Locate the cell with the specified text and output its (x, y) center coordinate. 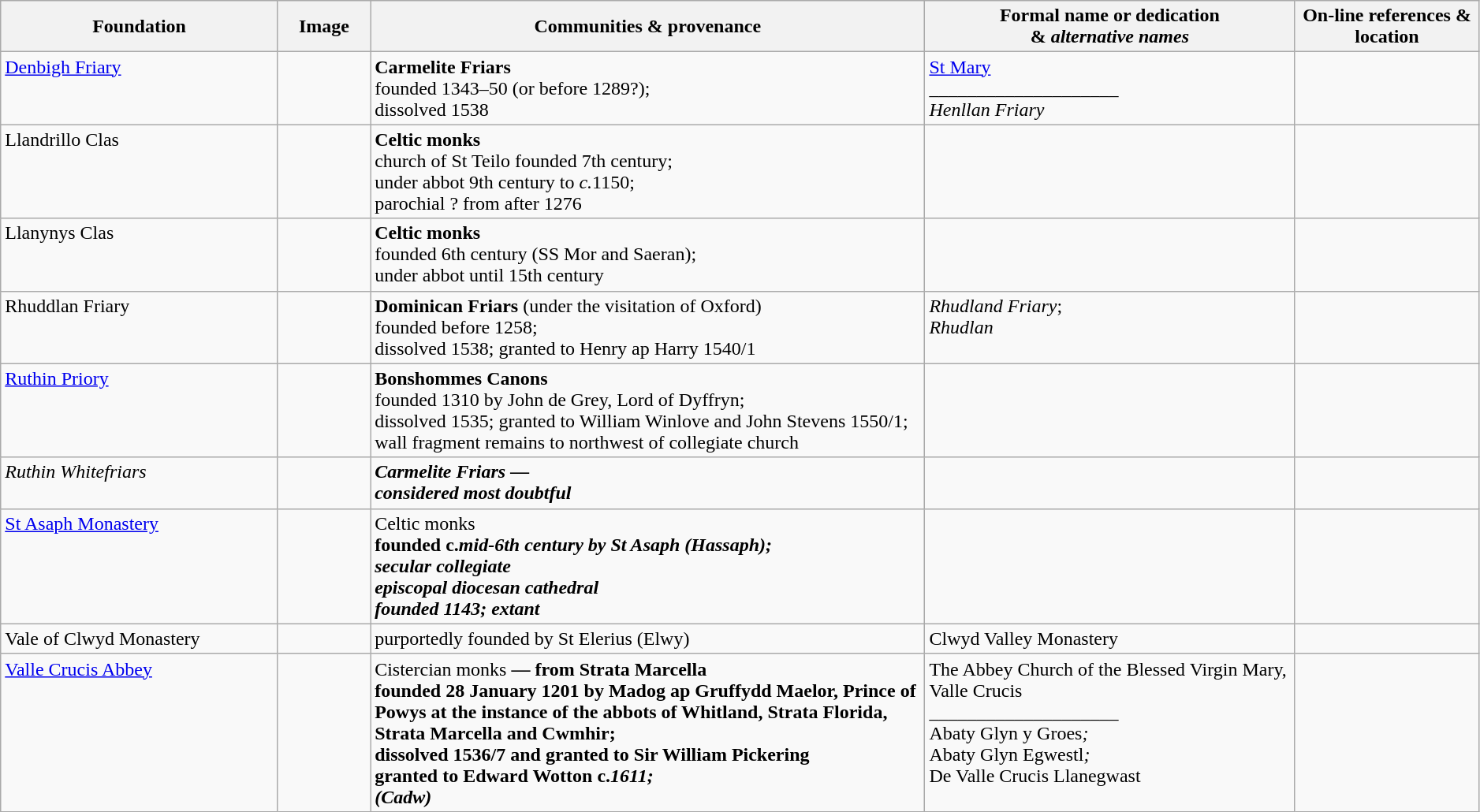
Formal name or dedication & alternative names (1110, 27)
St Asaph Monastery (140, 566)
St Mary____________________Henllan Friary (1110, 88)
On-line references & location (1387, 27)
Ruthin Whitefriars (140, 482)
Communities & provenance (648, 27)
The Abbey Church of the Blessed Virgin Mary, Valle Crucis____________________Abaty Glyn y Groes;Abaty Glyn Egwestl;De Valle Crucis Llanegwast (1110, 732)
purportedly founded by St Elerius (Elwy) (648, 639)
Vale of Clwyd Monastery (140, 639)
Rhuddlan Friary (140, 327)
Valle Crucis Abbey (140, 732)
Foundation (140, 27)
Celtic monkschurch of St Teilo founded 7th century;under abbot 9th century to c.1150;parochial ? from after 1276 (648, 172)
Carmelite Friars — considered most doubtful (648, 482)
Carmelite Friarsfounded 1343–50 (or before 1289?);dissolved 1538 (648, 88)
Image (323, 27)
Llanynys Clas (140, 255)
Rhudland Friary;Rhudlan (1110, 327)
Celtic monksfounded c.mid-6th century by St Asaph (Hassaph);secular collegiateepiscopal diocesan cathedralfounded 1143; extant (648, 566)
Celtic monksfounded 6th century (SS Mor and Saeran); under abbot until 15th century (648, 255)
Dominican Friars (under the visitation of Oxford)founded before 1258;dissolved 1538; granted to Henry ap Harry 1540/1 (648, 327)
Llandrillo Clas (140, 172)
Clwyd Valley Monastery (1110, 639)
Denbigh Friary (140, 88)
Ruthin Priory (140, 410)
